Search for the cell housing the specified text and yield its (X, Y) center coordinate. 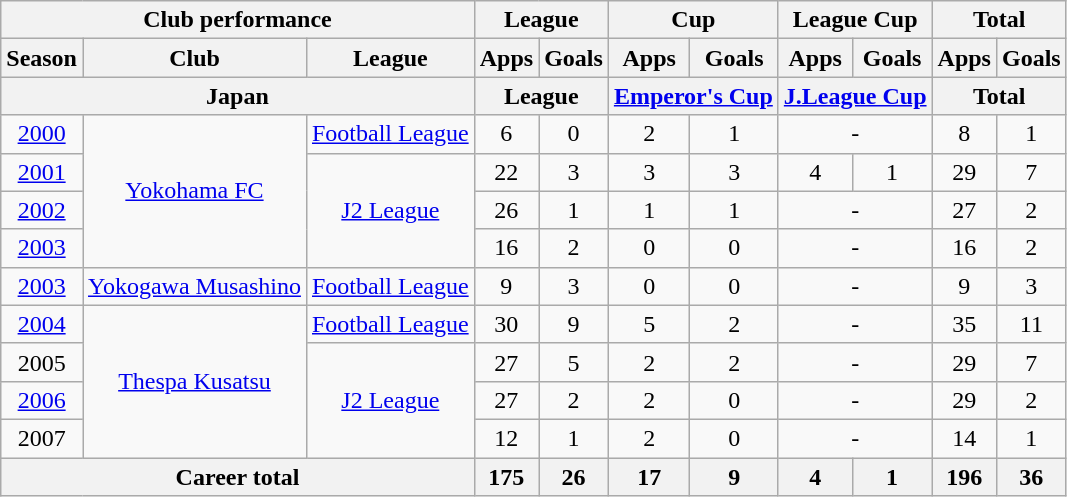
175 (506, 477)
14 (964, 438)
J.League Cup (855, 96)
8 (964, 134)
League Cup (855, 20)
35 (964, 324)
22 (506, 172)
2001 (42, 172)
Thespa Kusatsu (194, 381)
196 (964, 477)
2007 (42, 438)
Emperor's Cup (693, 96)
2005 (42, 362)
11 (1031, 324)
Career total (238, 477)
2006 (42, 400)
2000 (42, 134)
Club performance (238, 20)
Season (42, 58)
30 (506, 324)
12 (506, 438)
2002 (42, 210)
Cup (693, 20)
17 (649, 477)
Japan (238, 96)
36 (1031, 477)
Yokohama FC (194, 191)
Yokogawa Musashino (194, 286)
2004 (42, 324)
Club (194, 58)
6 (506, 134)
